Locate the cell with the specified text and output its [X, Y] center coordinate. 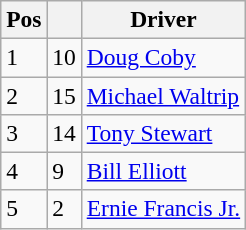
1 [24, 57]
Michael Waltrip [163, 95]
Pos [24, 19]
10 [64, 57]
15 [64, 95]
Ernie Francis Jr. [163, 209]
5 [24, 209]
3 [24, 133]
Doug Coby [163, 57]
Tony Stewart [163, 133]
4 [24, 171]
9 [64, 171]
14 [64, 133]
Bill Elliott [163, 171]
Driver [163, 19]
